Locate the cell with the specified text and output its (X, Y) center coordinate. 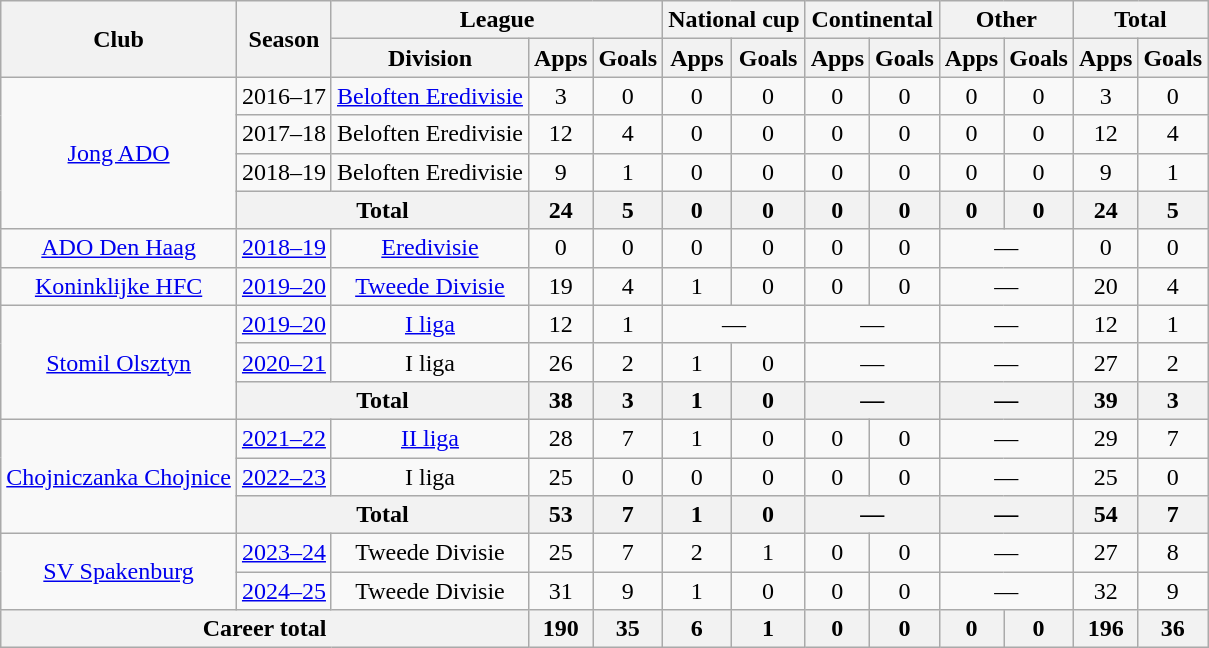
Career total (265, 629)
20 (1105, 286)
League (496, 20)
2024–25 (284, 591)
Continental (872, 20)
Jong ADO (119, 153)
2016–17 (284, 96)
32 (1105, 591)
Club (119, 39)
53 (560, 515)
39 (1105, 400)
31 (560, 591)
Eredivisie (430, 248)
38 (560, 400)
54 (1105, 515)
Division (430, 58)
Stomil Olsztyn (119, 362)
2021–22 (284, 438)
2017–18 (284, 134)
2022–23 (284, 477)
ADO Den Haag (119, 248)
SV Spakenburg (119, 572)
Koninklijke HFC (119, 286)
28 (560, 438)
36 (1173, 629)
2020–21 (284, 362)
29 (1105, 438)
2023–24 (284, 553)
II liga (430, 438)
35 (628, 629)
Season (284, 39)
8 (1173, 553)
Chojniczanka Chojnice (119, 476)
190 (560, 629)
Other (1006, 20)
19 (560, 286)
National cup (734, 20)
26 (560, 362)
6 (697, 629)
196 (1105, 629)
